Find where the given text appears and provide that cell's center as [X, Y] coordinate. 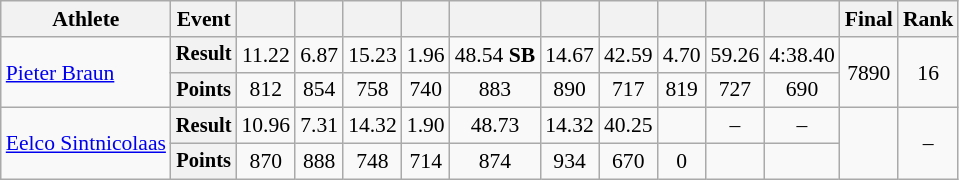
812 [266, 90]
690 [802, 90]
Eelco Sintnicolaas [86, 144]
40.25 [628, 126]
819 [682, 90]
934 [570, 162]
888 [319, 162]
7.31 [319, 126]
740 [426, 90]
59.26 [736, 55]
Athlete [86, 19]
870 [266, 162]
48.73 [496, 126]
727 [736, 90]
714 [426, 162]
1.90 [426, 126]
Rank [928, 19]
7890 [869, 72]
854 [319, 90]
717 [628, 90]
42.59 [628, 55]
1.96 [426, 55]
Pieter Braun [86, 72]
Final [869, 19]
748 [372, 162]
6.87 [319, 55]
16 [928, 72]
14.67 [570, 55]
4:38.40 [802, 55]
4.70 [682, 55]
11.22 [266, 55]
15.23 [372, 55]
10.96 [266, 126]
874 [496, 162]
890 [570, 90]
48.54 SB [496, 55]
670 [628, 162]
758 [372, 90]
0 [682, 162]
883 [496, 90]
Event [204, 19]
